Provide the (X, Y) coordinate of the cell's center where the given text is located.  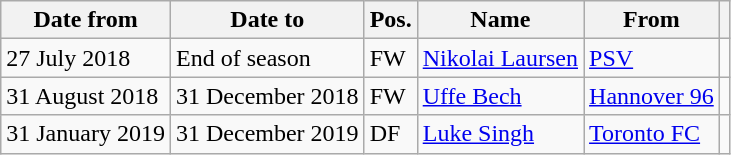
Name (500, 20)
31 January 2019 (86, 134)
DF (390, 134)
Luke Singh (500, 134)
Pos. (390, 20)
From (652, 20)
Hannover 96 (652, 96)
Toronto FC (652, 134)
PSV (652, 58)
Nikolai Laursen (500, 58)
31 August 2018 (86, 96)
Uffe Bech (500, 96)
31 December 2018 (267, 96)
End of season (267, 58)
Date from (86, 20)
Date to (267, 20)
31 December 2019 (267, 134)
27 July 2018 (86, 58)
